Scan for the cell matching the given text and deliver its (X, Y) coordinate at center. 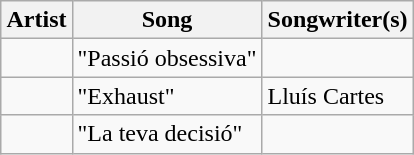
Lluís Cartes (338, 96)
Songwriter(s) (338, 20)
Artist (36, 20)
Song (167, 20)
"Passió obsessiva" (167, 58)
"La teva decisió" (167, 134)
"Exhaust" (167, 96)
